Pinpoint the cell where the given text exists, returning its [x, y] midpoint coordinate. 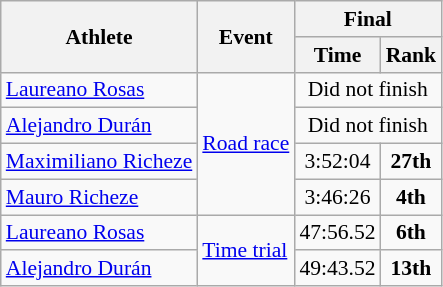
Athlete [100, 36]
Time [337, 55]
27th [412, 162]
Road race [246, 143]
6th [412, 233]
13th [412, 269]
Rank [412, 55]
3:52:04 [337, 162]
4th [412, 197]
Final [368, 19]
47:56.52 [337, 233]
Maximiliano Richeze [100, 162]
Mauro Richeze [100, 197]
Time trial [246, 250]
3:46:26 [337, 197]
Event [246, 36]
49:43.52 [337, 269]
